Scan for the cell matching the given text and deliver its (X, Y) coordinate at center. 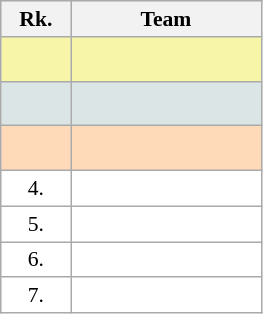
6. (36, 260)
Team (166, 19)
7. (36, 296)
Rk. (36, 19)
4. (36, 189)
5. (36, 224)
